Search for the cell housing the specified text and yield its [X, Y] center coordinate. 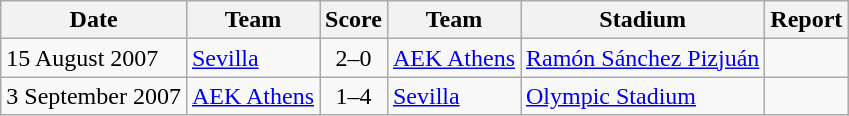
Ramón Sánchez Pizjuán [642, 58]
2–0 [354, 58]
3 September 2007 [94, 96]
15 August 2007 [94, 58]
1–4 [354, 96]
Report [806, 20]
Olympic Stadium [642, 96]
Score [354, 20]
Stadium [642, 20]
Date [94, 20]
